Scan for the cell matching the given text and deliver its (X, Y) coordinate at center. 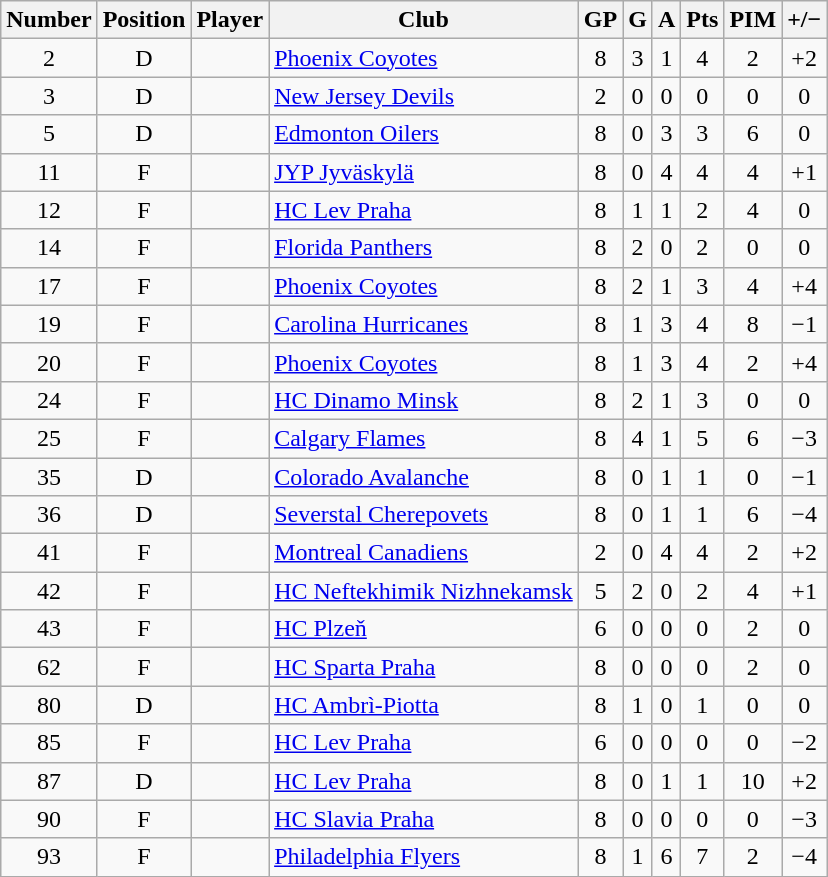
HC Plzeň (424, 629)
Severstal Cherepovets (424, 515)
JYP Jyväskylä (424, 172)
Montreal Canadiens (424, 553)
43 (49, 629)
HC Dinamo Minsk (424, 400)
7 (702, 857)
Calgary Flames (424, 438)
24 (49, 400)
42 (49, 591)
PIM (753, 20)
80 (49, 705)
Player (230, 20)
Club (424, 20)
Edmonton Oilers (424, 134)
36 (49, 515)
G (638, 20)
10 (753, 781)
GP (600, 20)
Philadelphia Flyers (424, 857)
19 (49, 324)
Florida Panthers (424, 248)
New Jersey Devils (424, 96)
14 (49, 248)
25 (49, 438)
Number (49, 20)
62 (49, 667)
90 (49, 819)
35 (49, 477)
41 (49, 553)
11 (49, 172)
85 (49, 743)
17 (49, 286)
HC Ambrì-Piotta (424, 705)
87 (49, 781)
HC Slavia Praha (424, 819)
Position (144, 20)
Pts (702, 20)
A (666, 20)
HC Neftekhimik Nizhnekamsk (424, 591)
12 (49, 210)
HC Sparta Praha (424, 667)
+/− (804, 20)
Carolina Hurricanes (424, 324)
93 (49, 857)
Colorado Avalanche (424, 477)
−2 (804, 743)
20 (49, 362)
